Extract the [x, y] coordinate from the center of the cell holding the provided text.  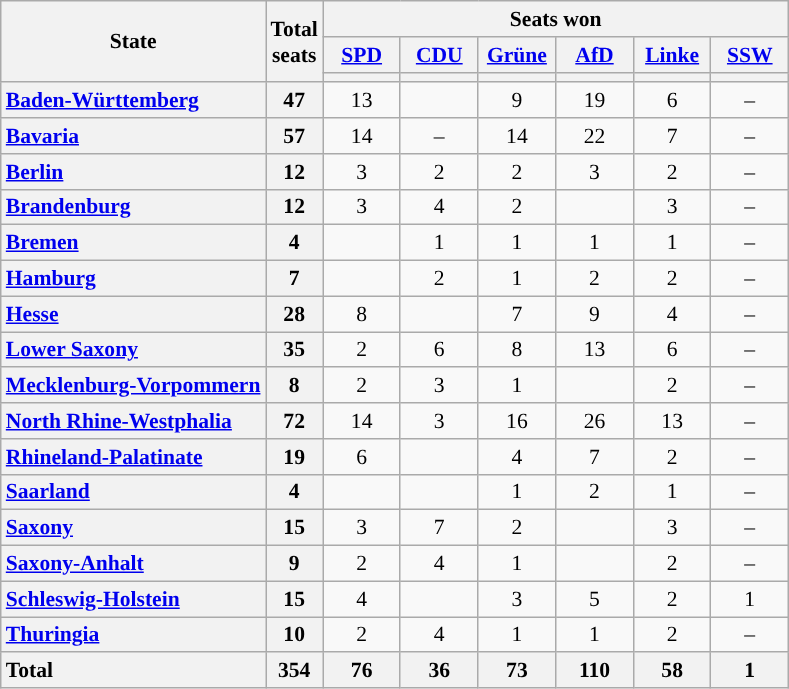
Saxony [134, 528]
SSW [750, 55]
73 [517, 671]
SPD [362, 55]
110 [595, 671]
76 [362, 671]
Seats won [556, 19]
Linke [672, 55]
Saxony-Anhalt [134, 564]
16 [517, 421]
Schleswig-Holstein [134, 599]
Grüne [517, 55]
10 [294, 635]
Thuringia [134, 635]
Mecklenburg-Vorpommern [134, 386]
36 [439, 671]
Brandenburg [134, 207]
Bavaria [134, 136]
354 [294, 671]
Total [134, 671]
57 [294, 136]
Bremen [134, 243]
5 [595, 599]
Berlin [134, 172]
22 [595, 136]
CDU [439, 55]
47 [294, 101]
AfD [595, 55]
Saarland [134, 492]
72 [294, 421]
35 [294, 350]
28 [294, 314]
Lower Saxony [134, 350]
Rhineland-Palatinate [134, 457]
Totalseats [294, 42]
58 [672, 671]
State [134, 42]
26 [595, 421]
Hamburg [134, 279]
North Rhine-Westphalia [134, 421]
Hesse [134, 314]
Baden-Württemberg [134, 101]
